From the cell containing the given text, extract its center point as [X, Y] coordinate. 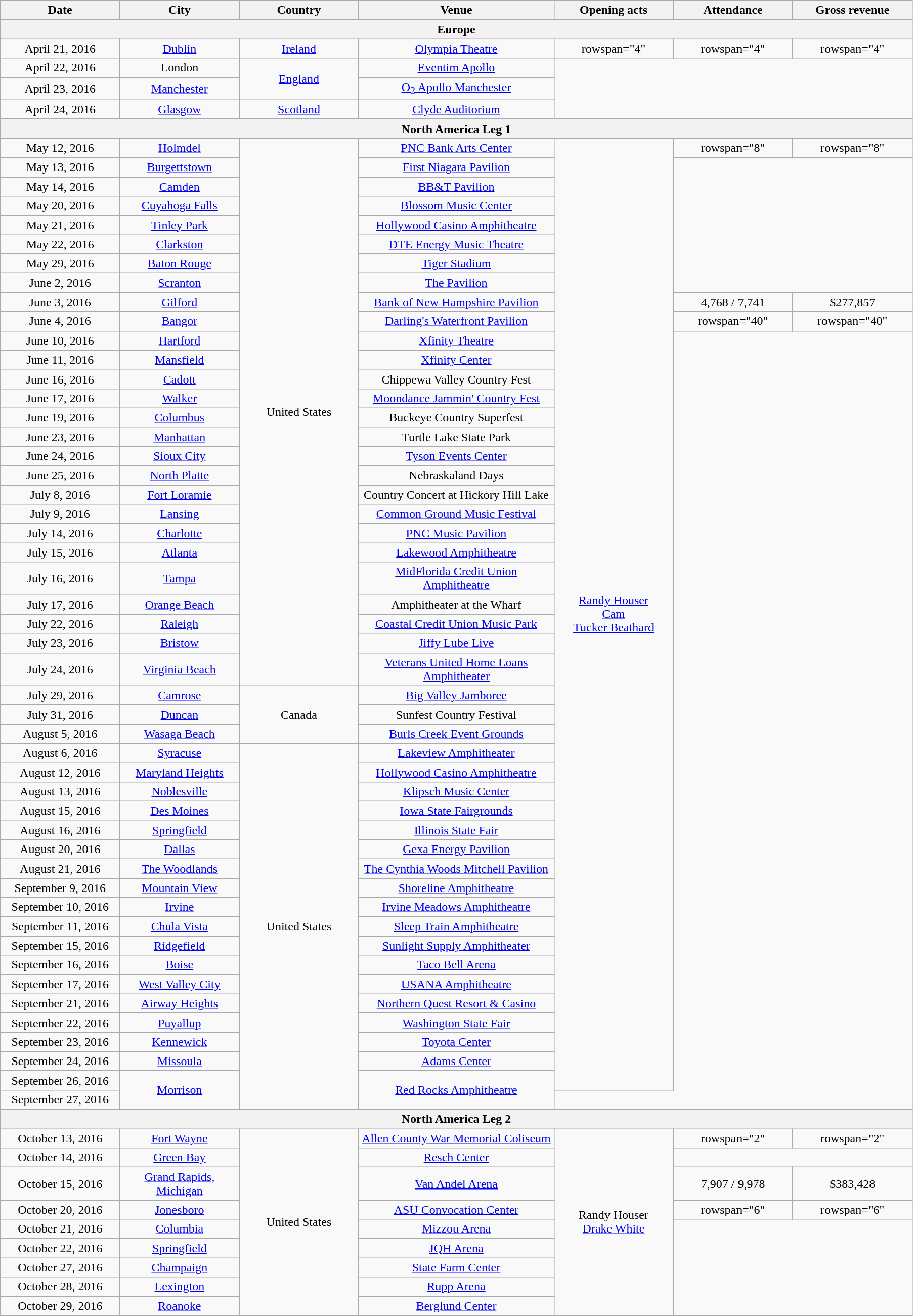
7,907 / 9,978 [733, 1184]
Scranton [180, 283]
July 22, 2016 [60, 624]
Adams Center [456, 1061]
Manhattan [180, 437]
Orange Beach [180, 605]
Bank of New Hampshire Pavilion [456, 302]
September 21, 2016 [60, 1003]
Glasgow [180, 109]
West Valley City [180, 984]
Buckeye Country Superfest [456, 417]
August 15, 2016 [60, 811]
Country Concert at Hickory Hill Lake [456, 495]
Syracuse [180, 753]
Maryland Heights [180, 772]
October 13, 2016 [60, 1138]
October 20, 2016 [60, 1210]
Cuyahoga Falls [180, 206]
May 13, 2016 [60, 167]
JQH Arena [456, 1248]
May 29, 2016 [60, 264]
Common Ground Music Festival [456, 514]
Bangor [180, 321]
October 15, 2016 [60, 1184]
North America Leg 2 [456, 1119]
July 15, 2016 [60, 553]
October 21, 2016 [60, 1229]
Red Rocks Amphitheatre [456, 1090]
Nebraskaland Days [456, 476]
September 16, 2016 [60, 965]
Holmdel [180, 148]
MidFlorida Credit Union Amphitheatre [456, 579]
Attendance [733, 10]
The Pavilion [456, 283]
June 24, 2016 [60, 456]
Olympia Theatre [456, 49]
Roanoke [180, 1306]
Dallas [180, 850]
June 3, 2016 [60, 302]
Ridgefield [180, 946]
Missoula [180, 1061]
Duncan [180, 714]
August 12, 2016 [60, 772]
Taco Bell Arena [456, 965]
Randy HouserDrake White [614, 1222]
Tiger Stadium [456, 264]
Atlanta [180, 553]
September 11, 2016 [60, 926]
Eventim Apollo [456, 68]
Baton Rouge [180, 264]
Sioux City [180, 456]
Big Valley Jamboree [456, 695]
ASU Convocation Center [456, 1210]
September 15, 2016 [60, 946]
State Farm Center [456, 1267]
Camden [180, 187]
Clarkston [180, 244]
4,768 / 7,741 [733, 302]
Amphitheater at the Wharf [456, 605]
Boise [180, 965]
August 20, 2016 [60, 850]
Irvine [180, 907]
England [299, 79]
July 29, 2016 [60, 695]
Tyson Events Center [456, 456]
Lexington [180, 1287]
April 22, 2016 [60, 68]
October 28, 2016 [60, 1287]
April 23, 2016 [60, 89]
July 31, 2016 [60, 714]
May 21, 2016 [60, 225]
Rupp Arena [456, 1287]
London [180, 68]
April 24, 2016 [60, 109]
Veterans United Home Loans Amphitheater [456, 669]
Country [299, 10]
Chula Vista [180, 926]
October 27, 2016 [60, 1267]
July 17, 2016 [60, 605]
Irvine Meadows Amphitheatre [456, 907]
Blossom Music Center [456, 206]
Shoreline Amphitheatre [456, 888]
PNC Bank Arts Center [456, 148]
Date [60, 10]
Gexa Energy Pavilion [456, 850]
June 10, 2016 [60, 341]
Sleep Train Amphitheatre [456, 926]
North Platte [180, 476]
Mizzou Arena [456, 1229]
Chippewa Valley Country Fest [456, 379]
O2 Apollo Manchester [456, 89]
August 21, 2016 [60, 869]
Scotland [299, 109]
June 25, 2016 [60, 476]
Europe [456, 29]
Airway Heights [180, 1003]
Fort Wayne [180, 1138]
Jiffy Lube Live [456, 643]
City [180, 10]
Washington State Fair [456, 1023]
Mansfield [180, 360]
Virginia Beach [180, 669]
Hartford [180, 341]
Fort Loramie [180, 495]
Burls Creek Event Grounds [456, 734]
September 9, 2016 [60, 888]
Bristow [180, 643]
Grand Rapids, Michigan [180, 1184]
Puyallup [180, 1023]
Gross revenue [852, 10]
Clyde Auditorium [456, 109]
First Niagara Pavilion [456, 167]
Green Bay [180, 1158]
Opening acts [614, 10]
Moondance Jammin' Country Fest [456, 398]
Charlotte [180, 533]
June 23, 2016 [60, 437]
Tampa [180, 579]
Lansing [180, 514]
Manchester [180, 89]
Toyota Center [456, 1042]
Ireland [299, 49]
September 26, 2016 [60, 1080]
Coastal Credit Union Music Park [456, 624]
August 6, 2016 [60, 753]
September 17, 2016 [60, 984]
August 16, 2016 [60, 830]
Sunfest Country Festival [456, 714]
September 27, 2016 [60, 1099]
Cadott [180, 379]
July 8, 2016 [60, 495]
Xfinity Center [456, 360]
Raleigh [180, 624]
Venue [456, 10]
Dublin [180, 49]
USANA Amphitheatre [456, 984]
Noblesville [180, 791]
June 2, 2016 [60, 283]
October 14, 2016 [60, 1158]
Klipsch Music Center [456, 791]
Allen County War Memorial Coliseum [456, 1138]
The Woodlands [180, 869]
Resch Center [456, 1158]
PNC Music Pavilion [456, 533]
May 20, 2016 [60, 206]
Mountain View [180, 888]
April 21, 2016 [60, 49]
Sunlight Supply Amphitheater [456, 946]
June 17, 2016 [60, 398]
Lakeview Amphitheater [456, 753]
Camrose [180, 695]
Canada [299, 714]
September 24, 2016 [60, 1061]
July 23, 2016 [60, 643]
May 22, 2016 [60, 244]
Xfinity Theatre [456, 341]
July 14, 2016 [60, 533]
Iowa State Fairgrounds [456, 811]
May 14, 2016 [60, 187]
Berglund Center [456, 1306]
August 13, 2016 [60, 791]
August 5, 2016 [60, 734]
July 9, 2016 [60, 514]
Northern Quest Resort & Casino [456, 1003]
Gilford [180, 302]
May 12, 2016 [60, 148]
June 4, 2016 [60, 321]
Kennewick [180, 1042]
September 23, 2016 [60, 1042]
Champaign [180, 1267]
Illinois State Fair [456, 830]
Jonesboro [180, 1210]
DTE Energy Music Theatre [456, 244]
Darling's Waterfront Pavilion [456, 321]
Morrison [180, 1090]
June 11, 2016 [60, 360]
July 24, 2016 [60, 669]
$383,428 [852, 1184]
June 16, 2016 [60, 379]
BB&T Pavilion [456, 187]
October 22, 2016 [60, 1248]
Turtle Lake State Park [456, 437]
Wasaga Beach [180, 734]
September 10, 2016 [60, 907]
September 22, 2016 [60, 1023]
Columbus [180, 417]
North America Leg 1 [456, 129]
$277,857 [852, 302]
Tinley Park [180, 225]
The Cynthia Woods Mitchell Pavilion [456, 869]
Walker [180, 398]
Burgettstown [180, 167]
July 16, 2016 [60, 579]
Des Moines [180, 811]
Columbia [180, 1229]
Randy HouserCamTucker Beathard [614, 614]
Lakewood Amphitheatre [456, 553]
Van Andel Arena [456, 1184]
October 29, 2016 [60, 1306]
June 19, 2016 [60, 417]
